Pinpoint the cell where the given text exists, returning its [X, Y] midpoint coordinate. 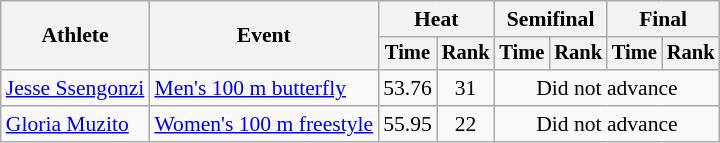
31 [466, 88]
Event [264, 36]
Men's 100 m butterfly [264, 88]
Athlete [76, 36]
55.95 [408, 124]
Semifinal [550, 19]
Jesse Ssengonzi [76, 88]
Final [663, 19]
Gloria Muzito [76, 124]
Women's 100 m freestyle [264, 124]
53.76 [408, 88]
Heat [436, 19]
22 [466, 124]
